Identify which cell holds the provided text, then report its (x, y) central coordinate. 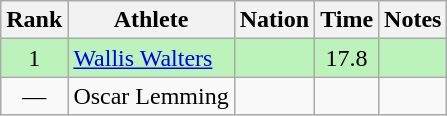
17.8 (347, 58)
Notes (413, 20)
Rank (34, 20)
— (34, 96)
Time (347, 20)
Oscar Lemming (151, 96)
1 (34, 58)
Athlete (151, 20)
Nation (274, 20)
Wallis Walters (151, 58)
